Determine the (X, Y) coordinate at the center of the cell enclosing the given text.  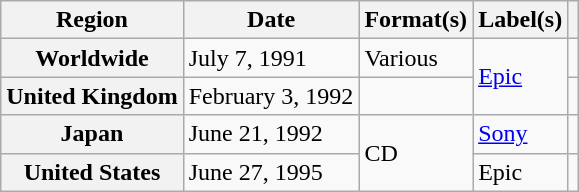
July 7, 1991 (271, 58)
Date (271, 20)
Japan (92, 134)
Sony (520, 134)
United States (92, 172)
June 21, 1992 (271, 134)
Various (416, 58)
Region (92, 20)
Format(s) (416, 20)
CD (416, 153)
Label(s) (520, 20)
June 27, 1995 (271, 172)
February 3, 1992 (271, 96)
Worldwide (92, 58)
United Kingdom (92, 96)
